Search for the cell housing the specified text and yield its (X, Y) center coordinate. 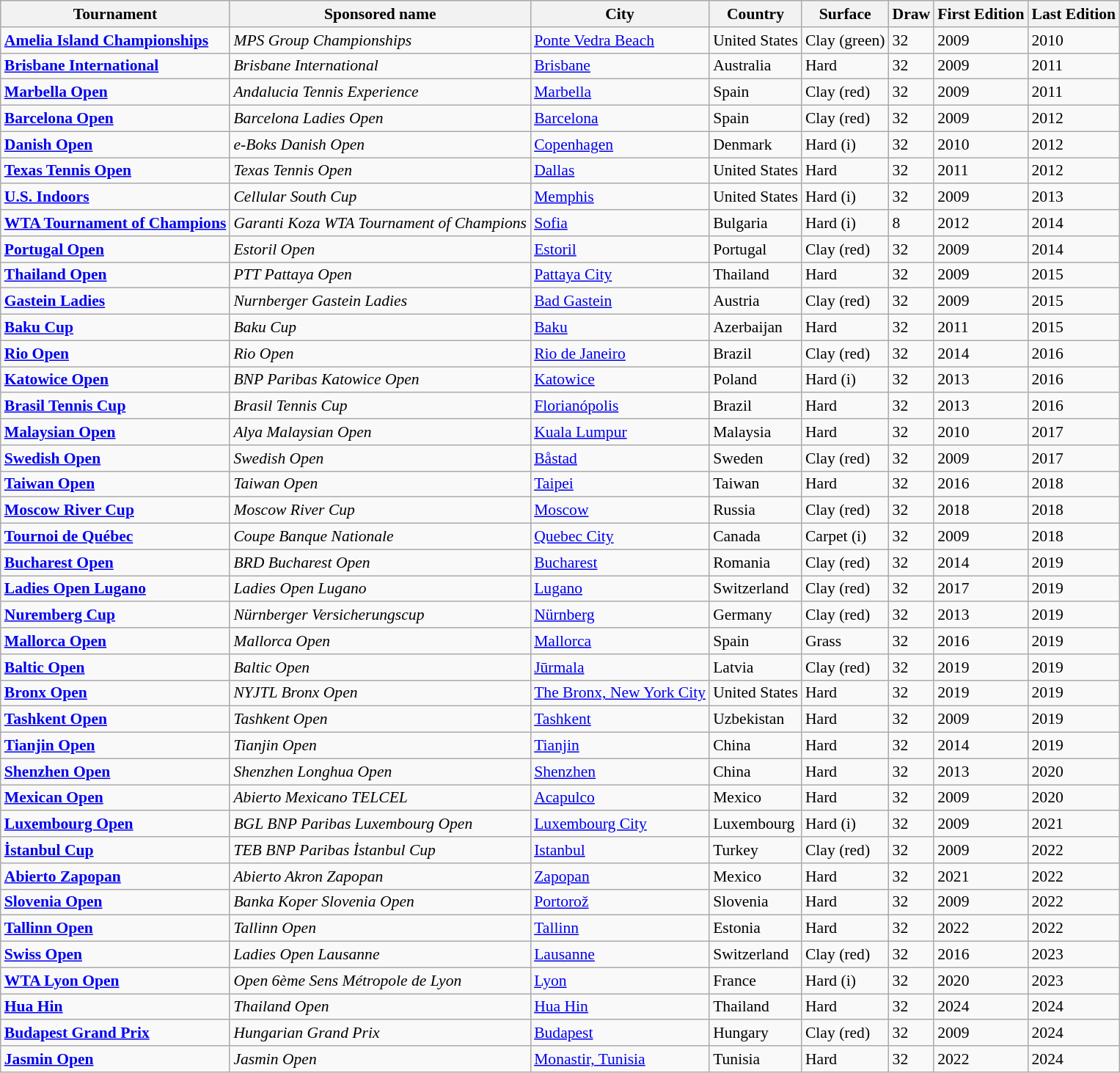
Abierto Zapopan (116, 876)
Alya Malaysian Open (380, 432)
Shenzhen Open (116, 772)
Båstad (620, 458)
Portugal (755, 249)
Lausanne (620, 955)
MPS Group Championships (380, 40)
Nuremberg Cup (116, 615)
Canada (755, 537)
Mexican Open (116, 798)
BGL BNP Paribas Luxembourg Open (380, 824)
Katowice Open (116, 380)
Monastir, Tunisia (620, 1059)
Copenhagen (620, 144)
Slovenia Open (116, 902)
Carpet (i) (845, 537)
U.S. Indoors (116, 197)
Moscow (620, 510)
Katowice (620, 380)
Germany (755, 615)
Draw (912, 14)
Portorož (620, 902)
Baku (620, 328)
WTA Lyon Open (116, 981)
Bucharest Open (116, 563)
Clay (green) (845, 40)
8 (912, 223)
Luxembourg (755, 824)
Sponsored name (380, 14)
Austria (755, 301)
Country (755, 14)
Lugano (620, 589)
Budapest (620, 1033)
City (620, 14)
TEB BNP Paribas İstanbul Cup (380, 850)
Quebec City (620, 537)
İstanbul Cup (116, 850)
WTA Tournament of Champions (116, 223)
BNP Paribas Katowice Open (380, 380)
Nurnberger Gastein Ladies (380, 301)
Portugal Open (116, 249)
Mallorca (620, 641)
Turkey (755, 850)
Hungarian Grand Prix (380, 1033)
Andalucia Tennis Experience (380, 92)
Malaysia (755, 432)
Ladies Open Lausanne (380, 955)
Surface (845, 14)
NYJTL Bronx Open (380, 693)
BRD Bucharest Open (380, 563)
Nürnberger Versicherungscup (380, 615)
Nürnberg (620, 615)
Latvia (755, 667)
Denmark (755, 144)
Zapopan (620, 876)
Bucharest (620, 563)
Azerbaijan (755, 328)
Hungary (755, 1033)
Tournoi de Québec (116, 537)
Dallas (620, 171)
Rio de Janeiro (620, 354)
Abierto Akron Zapopan (380, 876)
Gastein Ladies (116, 301)
Budapest Grand Prix (116, 1033)
Luxembourg Open (116, 824)
Tianjin (620, 746)
Brisbane (620, 66)
Swiss Open (116, 955)
Taipei (620, 484)
The Bronx, New York City (620, 693)
Acapulco (620, 798)
Poland (755, 380)
Kuala Lumpur (620, 432)
Abierto Mexicano TELCEL (380, 798)
Coupe Banque Nationale (380, 537)
Danish Open (116, 144)
Romania (755, 563)
Bulgaria (755, 223)
Estoril Open (380, 249)
Jūrmala (620, 667)
First Edition (981, 14)
Barcelona Open (116, 119)
Marbella Open (116, 92)
Sweden (755, 458)
Tallinn (620, 929)
Taiwan (755, 484)
Australia (755, 66)
Amelia Island Championships (116, 40)
Grass (845, 641)
Last Edition (1074, 14)
Malaysian Open (116, 432)
Shenzhen (620, 772)
Istanbul (620, 850)
France (755, 981)
Uzbekistan (755, 719)
Estonia (755, 929)
Marbella (620, 92)
Luxembourg City (620, 824)
Open 6ème Sens Métropole de Lyon (380, 981)
PTT Pattaya Open (380, 275)
e-Boks Danish Open (380, 144)
Russia (755, 510)
Barcelona Ladies Open (380, 119)
Bronx Open (116, 693)
Florianópolis (620, 406)
Ponte Vedra Beach (620, 40)
Banka Koper Slovenia Open (380, 902)
Memphis (620, 197)
Lyon (620, 981)
Shenzhen Longhua Open (380, 772)
Garanti Koza WTA Tournament of Champions (380, 223)
Bad Gastein (620, 301)
Tashkent (620, 719)
Cellular South Cup (380, 197)
Barcelona (620, 119)
Tunisia (755, 1059)
Slovenia (755, 902)
Sofia (620, 223)
Pattaya City (620, 275)
Tournament (116, 14)
Estoril (620, 249)
